Locate the cell with the specified text and output its [x, y] center coordinate. 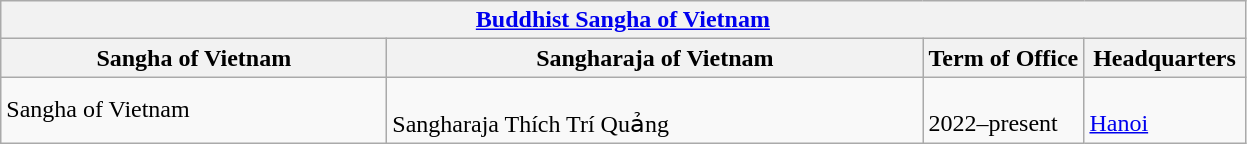
Buddhist Sangha of Vietnam [623, 20]
Hanoi [1164, 110]
2022–present [1004, 110]
Sangharaja of Vietnam [655, 58]
Term of Office [1004, 58]
Sangharaja Thích Trí Quảng [655, 110]
Headquarters [1164, 58]
